Scan for the cell matching the given text and deliver its (X, Y) coordinate at center. 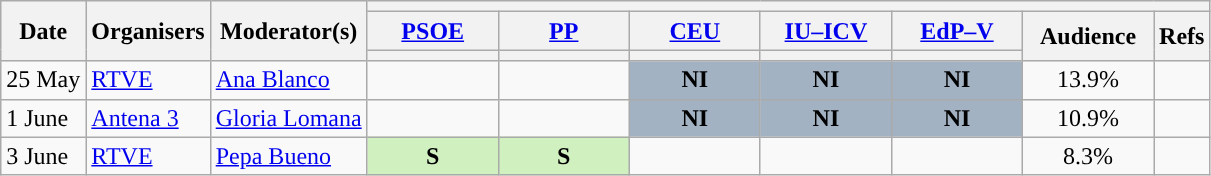
Audience (1088, 36)
Ana Blanco (288, 80)
IU–ICV (826, 31)
10.9% (1088, 118)
3 June (44, 156)
25 May (44, 80)
13.9% (1088, 80)
PSOE (432, 31)
Moderator(s) (288, 31)
Organisers (148, 31)
Gloria Lomana (288, 118)
CEU (694, 31)
Pepa Bueno (288, 156)
Antena 3 (148, 118)
Refs (1182, 36)
8.3% (1088, 156)
PP (564, 31)
EdP–V (956, 31)
1 June (44, 118)
Date (44, 31)
